Output the [x, y] coordinate of the center of the cell containing the given text.  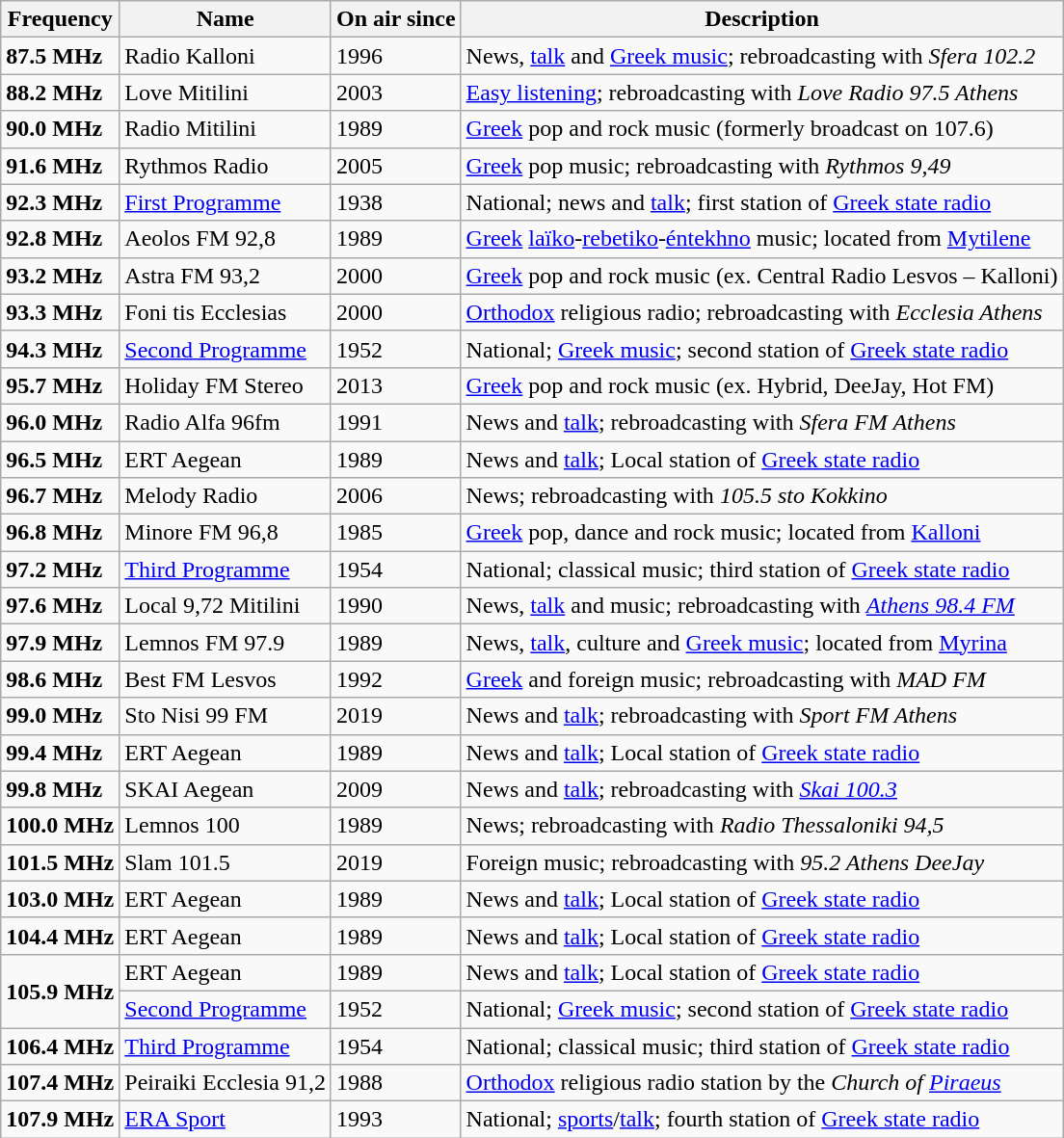
107.4 MHz [60, 1083]
Melody Radio [226, 496]
1988 [395, 1083]
Greek pop and rock music (ex. Central Radio Lesvos – Kalloni) [761, 276]
106.4 MHz [60, 1045]
92.3 MHz [60, 202]
1990 [395, 606]
100.0 MHz [60, 826]
2013 [395, 385]
Radio Kalloni [226, 56]
Lemnos 100 [226, 826]
88.2 MHz [60, 93]
99.4 MHz [60, 753]
97.2 MHz [60, 569]
99.0 MHz [60, 716]
News and talk; rebroadcasting with Skai 100.3 [761, 789]
1938 [395, 202]
News, talk and music; rebroadcasting with Athens 98.4 FM [761, 606]
Orthodox religious radio; rebroadcasting with Ecclesia Athens [761, 312]
Orthodox religious radio station by the Church of Piraeus [761, 1083]
Greek pop and rock music (formerly broadcast on 107.6) [761, 129]
96.5 MHz [60, 460]
105.9 MHz [60, 991]
107.9 MHz [60, 1120]
Rythmos Radio [226, 166]
92.8 MHz [60, 239]
Description [761, 19]
Peiraiki Ecclesia 91,2 [226, 1083]
News and talk; rebroadcasting with Sfera FM Athens [761, 422]
News; rebroadcasting with 105.5 sto Kokkino [761, 496]
1993 [395, 1120]
Best FM Lesvos [226, 679]
2005 [395, 166]
1991 [395, 422]
97.6 MHz [60, 606]
News; rebroadcasting with Radio Thessaloniki 94,5 [761, 826]
Astra FM 93,2 [226, 276]
Greek pop, dance and rock music; located from Kalloni [761, 533]
96.7 MHz [60, 496]
96.8 MHz [60, 533]
1992 [395, 679]
97.9 MHz [60, 643]
News, talk and Greek music; rebroadcasting with Sfera 102.2 [761, 56]
Holiday FM Stereo [226, 385]
1996 [395, 56]
Greek laïko-rebetiko-éntekhno music; located from Mytilene [761, 239]
National; news and talk; first station of Greek state radio [761, 202]
Frequency [60, 19]
Minore FM 96,8 [226, 533]
99.8 MHz [60, 789]
Name [226, 19]
93.2 MHz [60, 276]
2003 [395, 93]
Sto Nisi 99 FM [226, 716]
90.0 MHz [60, 129]
News and talk; rebroadcasting with Sport FM Athens [761, 716]
Greek and foreign music; rebroadcasting with MAD FM [761, 679]
Slam 101.5 [226, 862]
News, talk, culture and Greek music; located from Myrina [761, 643]
98.6 MHz [60, 679]
2009 [395, 789]
ERA Sport [226, 1120]
87.5 MHz [60, 56]
Radio Mitilini [226, 129]
Aeolos FM 92,8 [226, 239]
95.7 MHz [60, 385]
93.3 MHz [60, 312]
Lemnos FM 97.9 [226, 643]
103.0 MHz [60, 899]
Radio Alfa 96fm [226, 422]
101.5 MHz [60, 862]
96.0 MHz [60, 422]
1985 [395, 533]
94.3 MHz [60, 349]
Foni tis Ecclesias [226, 312]
First Programme [226, 202]
Greek pop music; rebroadcasting with Rythmos 9,49 [761, 166]
Love Mitilini [226, 93]
Greek pop and rock music (ex. Hybrid, DeeJay, Hot FM) [761, 385]
104.4 MHz [60, 936]
Easy listening; rebroadcasting with Love Radio 97.5 Athens [761, 93]
SKAI Aegean [226, 789]
2006 [395, 496]
Local 9,72 Mitilini [226, 606]
91.6 MHz [60, 166]
National; sports/talk; fourth station of Greek state radio [761, 1120]
On air since [395, 19]
Foreign music; rebroadcasting with 95.2 Athens DeeJay [761, 862]
